Capture the cell that displays the provided text and extract its (X, Y) central coordinate. 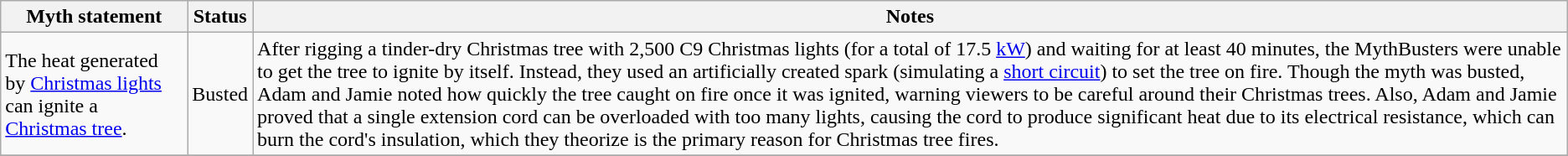
Notes (910, 17)
The heat generated by Christmas lights can ignite a Christmas tree. (94, 94)
Status (220, 17)
Myth statement (94, 17)
Busted (220, 94)
